From the cell containing the given text, extract its center point as (x, y) coordinate. 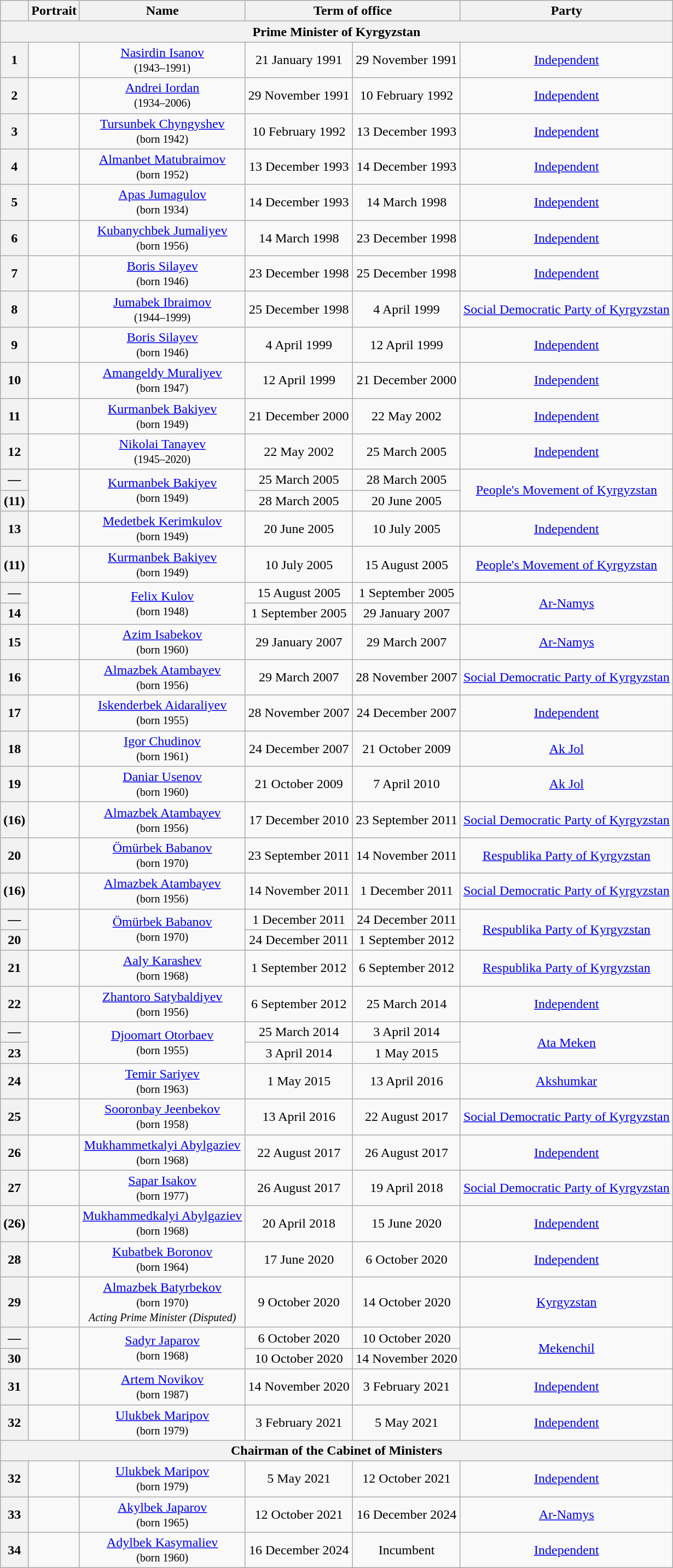
Mekenchil (566, 1348)
4 (14, 166)
Term of office (353, 11)
Mukhammetkalyi Abylgaziev(born 1968) (162, 1153)
Tursunbek Chyngyshev(born 1942) (162, 131)
Akshumkar (566, 1081)
28 (14, 1259)
Party (566, 11)
6 (14, 238)
15 (14, 641)
Apas Jumagulov(born 1934) (162, 202)
Jumabek Ibraimov(1944–1999) (162, 309)
9 (14, 345)
Djoomart Otorbaev(born 1955) (162, 1043)
12 (14, 452)
Sadyr Japarov(born 1968) (162, 1348)
Sapar Isakov(born 1977) (162, 1188)
1 (14, 60)
5 (14, 202)
17 (14, 713)
7 April 2010 (407, 784)
23 (14, 1053)
Almanbet Matubraimov(born 1952) (162, 166)
Sooronbay Jeenbekov(born 1958) (162, 1116)
14 (14, 614)
Nikolai Tanayev(1945–2020) (162, 452)
Kyrgyzstan (566, 1302)
Zhantoro Satybaldiyev(born 1956) (162, 1004)
2 (14, 95)
19 (14, 784)
17 December 2010 (299, 820)
14 October 2020 (407, 1302)
Akylbek Japarov(born 1965) (162, 1515)
Aaly Karashev(born 1968) (162, 969)
21 (14, 969)
18 (14, 749)
11 (14, 416)
Andrei Iordan(1934–2006) (162, 95)
27 (14, 1188)
(26) (14, 1224)
Ata Meken (566, 1043)
21 January 1991 (299, 60)
Mukhammedkalyi Abylgaziev(born 1968) (162, 1224)
29 (14, 1302)
10 (14, 380)
30 (14, 1358)
Iskenderbek Aidaraliyev(born 1955) (162, 713)
Nasirdin Isanov(1943–1991) (162, 60)
Portrait (54, 11)
Daniar Usenov(born 1960) (162, 784)
31 (14, 1387)
Artem Novikov(born 1987) (162, 1387)
Almazbek Batyrbekov(born 1970)Acting Prime Minister (Disputed) (162, 1302)
Felix Kulov(born 1948) (162, 603)
Igor Chudinov(born 1961) (162, 749)
Incumbent (407, 1550)
20 April 2018 (299, 1224)
9 October 2020 (299, 1302)
25 (14, 1116)
Kubanychbek Jumaliyev(born 1956) (162, 238)
Prime Minister of Kyrgyzstan (337, 32)
33 (14, 1515)
24 (14, 1081)
Kubatbek Boronov(born 1964) (162, 1259)
Adylbek Kasymaliev(born 1960) (162, 1550)
Name (162, 11)
34 (14, 1550)
Medetbek Kerimkulov(born 1949) (162, 529)
17 June 2020 (299, 1259)
22 (14, 1004)
26 (14, 1153)
8 (14, 309)
16 (14, 678)
19 April 2018 (407, 1188)
3 (14, 131)
Azim Isabekov(born 1960) (162, 641)
15 June 2020 (407, 1224)
7 (14, 274)
Temir Sariyev(born 1963) (162, 1081)
Chairman of the Cabinet of Ministers (337, 1451)
13 (14, 529)
Amangeldy Muraliyev(born 1947) (162, 380)
